Extract the (X, Y) coordinate from the center of the cell holding the provided text.  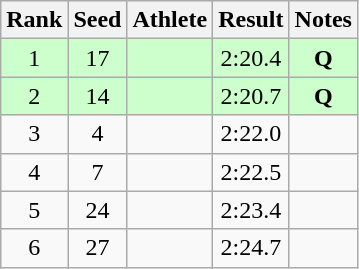
2:24.7 (251, 248)
14 (98, 96)
2:23.4 (251, 210)
17 (98, 58)
2 (34, 96)
2:20.7 (251, 96)
27 (98, 248)
5 (34, 210)
Rank (34, 20)
Athlete (170, 20)
2:22.5 (251, 172)
3 (34, 134)
Result (251, 20)
Notes (323, 20)
2:22.0 (251, 134)
1 (34, 58)
2:20.4 (251, 58)
6 (34, 248)
Seed (98, 20)
24 (98, 210)
7 (98, 172)
